Pinpoint the cell where the given text exists, returning its (x, y) midpoint coordinate. 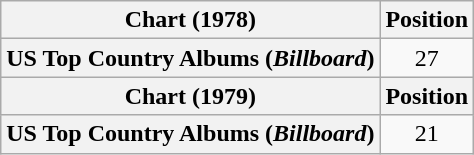
21 (427, 134)
Chart (1979) (190, 96)
27 (427, 58)
Chart (1978) (190, 20)
